Search for the cell housing the specified text and yield its (X, Y) center coordinate. 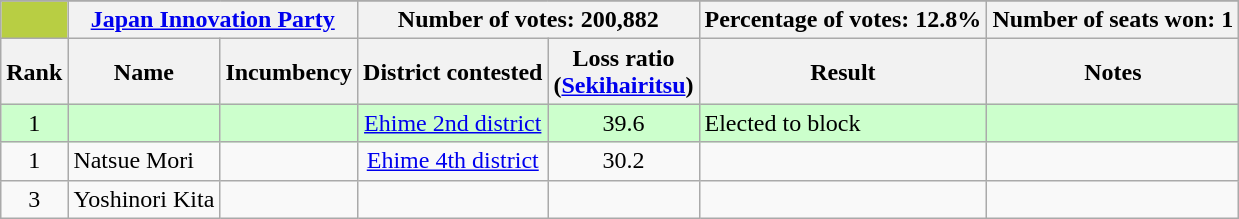
Percentage of votes: 12.8% (843, 20)
Elected to block (843, 123)
Number of seats won: 1 (1113, 20)
Yoshinori Kita (144, 199)
Ehime 4th district (453, 161)
District contested (453, 72)
3 (34, 199)
Rank (34, 72)
Incumbency (289, 72)
Loss ratio(Sekihairitsu) (624, 72)
Result (843, 72)
39.6 (624, 123)
Name (144, 72)
30.2 (624, 161)
Japan Innovation Party (213, 20)
Number of votes: 200,882 (528, 20)
Natsue Mori (144, 161)
Ehime 2nd district (453, 123)
Notes (1113, 72)
